Detect which cell encompasses the target text, then output its (x, y) center coordinate. 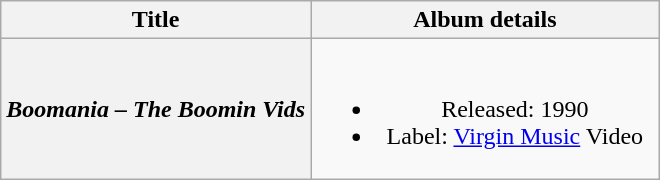
Title (156, 20)
Boomania – The Boomin Vids (156, 109)
Album details (486, 20)
Released: 1990Label: Virgin Music Video (486, 109)
